Scan for the cell matching the given text and deliver its [X, Y] coordinate at center. 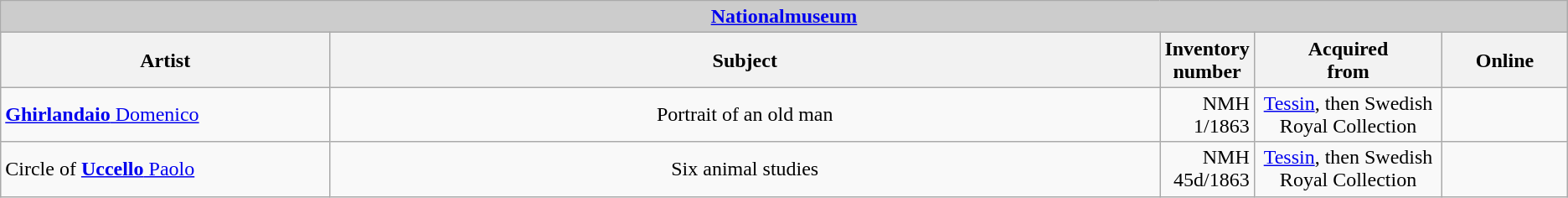
Nationalmuseum [784, 17]
NMH 45d/1863 [1207, 169]
Acquiredfrom [1348, 60]
Artist [166, 60]
NMH 1/1863 [1207, 114]
Online [1505, 60]
Subject [745, 60]
Portrait of an old man [745, 114]
Inventorynumber [1207, 60]
Circle of Uccello Paolo [166, 169]
Ghirlandaio Domenico [166, 114]
Six animal studies [745, 169]
